Extract the [x, y] coordinate from the center of the cell holding the provided text.  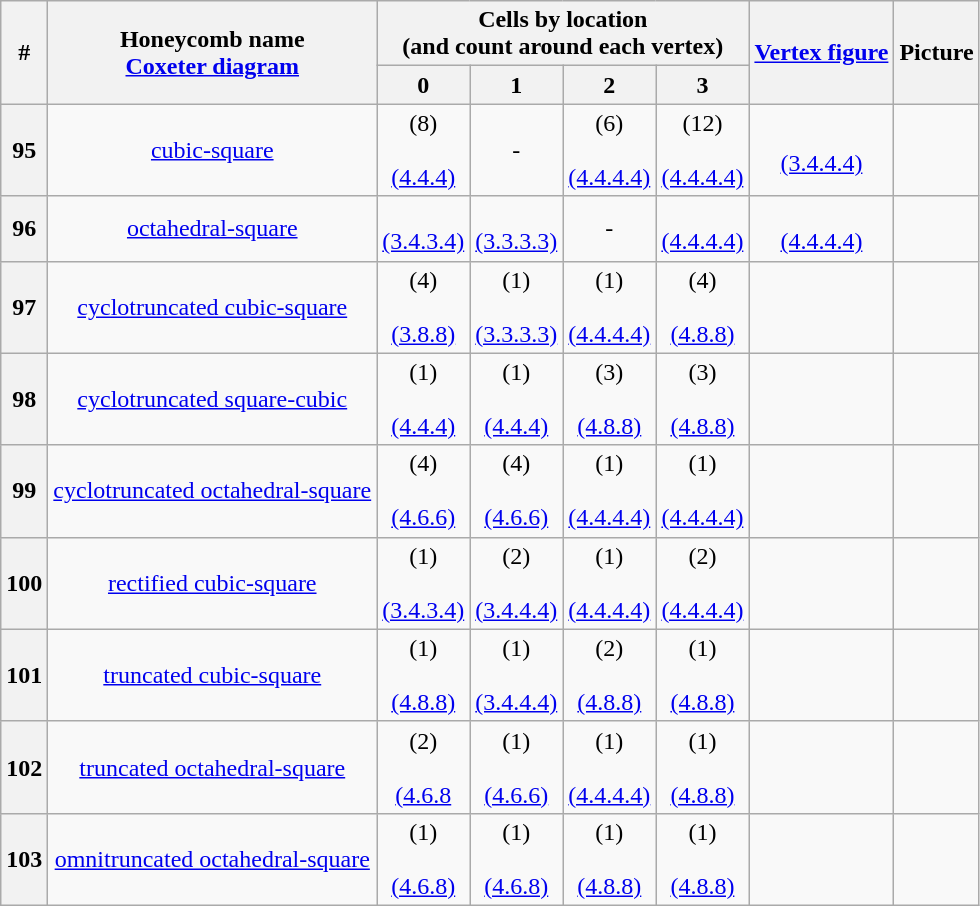
(4)(3.8.8) [424, 307]
(3.4.3.4) [424, 228]
cyclotruncated cubic-square [212, 307]
Honeycomb nameCoxeter diagram [212, 52]
(12)(4.4.4.4) [702, 150]
1 [516, 85]
(8)(4.4.4) [424, 150]
(2)(4.4.4.4) [702, 583]
cyclotruncated square-cubic [212, 399]
(1)(3.4.4.4) [516, 675]
2 [610, 85]
Picture [936, 52]
95 [24, 150]
octahedral-square [212, 228]
Vertex figure [822, 52]
omnitruncated octahedral-square [212, 859]
99 [24, 491]
Cells by location(and count around each vertex) [563, 34]
(6)(4.4.4.4) [610, 150]
103 [24, 859]
101 [24, 675]
0 [424, 85]
rectified cubic-square [212, 583]
cyclotruncated octahedral-square [212, 491]
(3.3.3.3) [516, 228]
(2)(3.4.4.4) [516, 583]
truncated cubic-square [212, 675]
96 [24, 228]
(2)(4.8.8) [610, 675]
cubic-square [212, 150]
truncated octahedral-square [212, 767]
(2)(4.6.8 [424, 767]
97 [24, 307]
(1)(3.3.3.3) [516, 307]
(4)(4.8.8) [702, 307]
(1)(4.6.6) [516, 767]
(3.4.4.4) [822, 150]
# [24, 52]
102 [24, 767]
3 [702, 85]
98 [24, 399]
(1)(3.4.3.4) [424, 583]
100 [24, 583]
